Pinpoint the cell where the given text exists, returning its [x, y] midpoint coordinate. 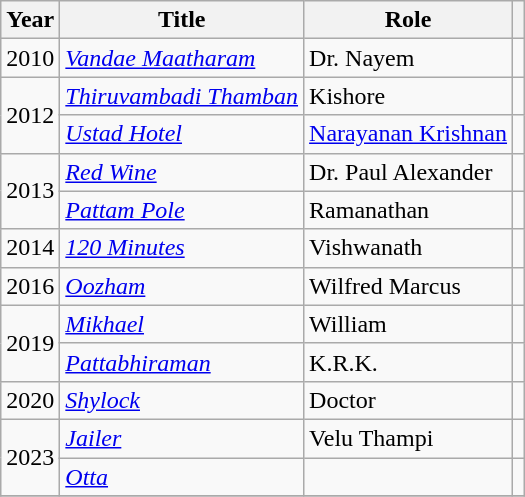
Oozham [182, 286]
K.R.K. [408, 362]
Otta [182, 477]
Kishore [408, 96]
Wilfred Marcus [408, 286]
William [408, 324]
2010 [30, 58]
Thiruvambadi Thamban [182, 96]
2013 [30, 191]
Pattabhiraman [182, 362]
Shylock [182, 400]
Vandae Maatharam [182, 58]
Red Wine [182, 172]
Vishwanath [408, 248]
2023 [30, 457]
Jailer [182, 438]
2020 [30, 400]
Mikhael [182, 324]
2012 [30, 115]
120 Minutes [182, 248]
2019 [30, 343]
Ramanathan [408, 210]
Dr. Nayem [408, 58]
Role [408, 20]
Doctor [408, 400]
Ustad Hotel [182, 134]
2016 [30, 286]
Velu Thampi [408, 438]
Title [182, 20]
2014 [30, 248]
Pattam Pole [182, 210]
Dr. Paul Alexander [408, 172]
Year [30, 20]
Narayanan Krishnan [408, 134]
